Find where the given text appears and provide that cell's center as (x, y) coordinate. 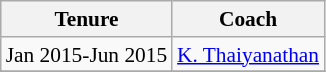
Tenure (86, 19)
Coach (248, 19)
